Identify which cell holds the provided text, then report its [X, Y] central coordinate. 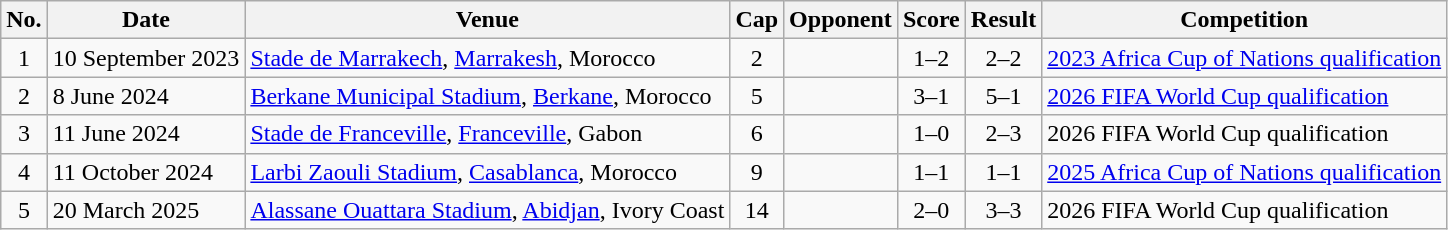
Result [1003, 20]
2–2 [1003, 58]
2–0 [931, 210]
4 [24, 172]
9 [757, 172]
2–3 [1003, 134]
8 June 2024 [146, 96]
3–1 [931, 96]
6 [757, 134]
Date [146, 20]
Opponent [841, 20]
11 June 2024 [146, 134]
3–3 [1003, 210]
1 [24, 58]
Alassane Ouattara Stadium, Abidjan, Ivory Coast [488, 210]
2023 Africa Cup of Nations qualification [1244, 58]
Stade de Franceville, Franceville, Gabon [488, 134]
Larbi Zaouli Stadium, Casablanca, Morocco [488, 172]
Berkane Municipal Stadium, Berkane, Morocco [488, 96]
3 [24, 134]
10 September 2023 [146, 58]
1–2 [931, 58]
14 [757, 210]
Competition [1244, 20]
11 October 2024 [146, 172]
No. [24, 20]
Stade de Marrakech, Marrakesh, Morocco [488, 58]
5–1 [1003, 96]
Score [931, 20]
Cap [757, 20]
1–0 [931, 134]
2025 Africa Cup of Nations qualification [1244, 172]
20 March 2025 [146, 210]
Venue [488, 20]
